Detect which cell encompasses the target text, then output its (x, y) center coordinate. 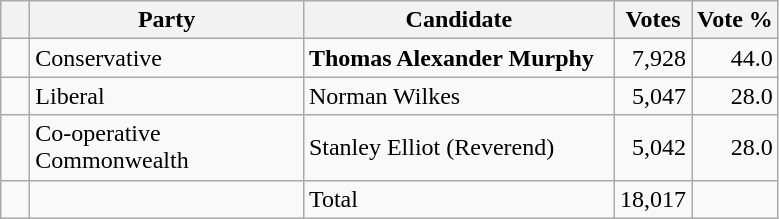
Total (458, 199)
Liberal (167, 96)
44.0 (736, 58)
Party (167, 20)
Norman Wilkes (458, 96)
Stanley Elliot (Reverend) (458, 148)
Candidate (458, 20)
5,047 (652, 96)
18,017 (652, 199)
5,042 (652, 148)
7,928 (652, 58)
Vote % (736, 20)
Votes (652, 20)
Co-operative Commonwealth (167, 148)
Thomas Alexander Murphy (458, 58)
Conservative (167, 58)
